From the cell containing the given text, extract its center point as [X, Y] coordinate. 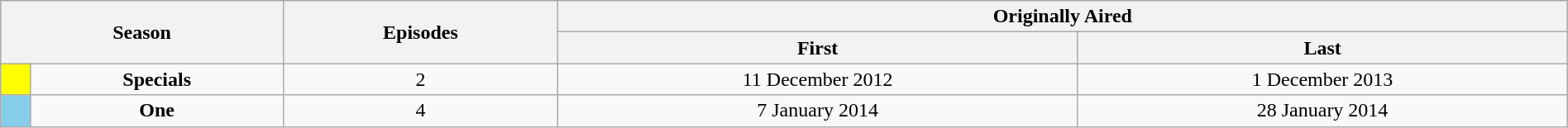
28 January 2014 [1322, 111]
7 January 2014 [817, 111]
Specials [157, 79]
4 [420, 111]
2 [420, 79]
Last [1322, 48]
One [157, 111]
Originally Aired [1062, 17]
First [817, 48]
Episodes [420, 32]
1 December 2013 [1322, 79]
11 December 2012 [817, 79]
Season [142, 32]
